Identify which cell holds the provided text, then report its [x, y] central coordinate. 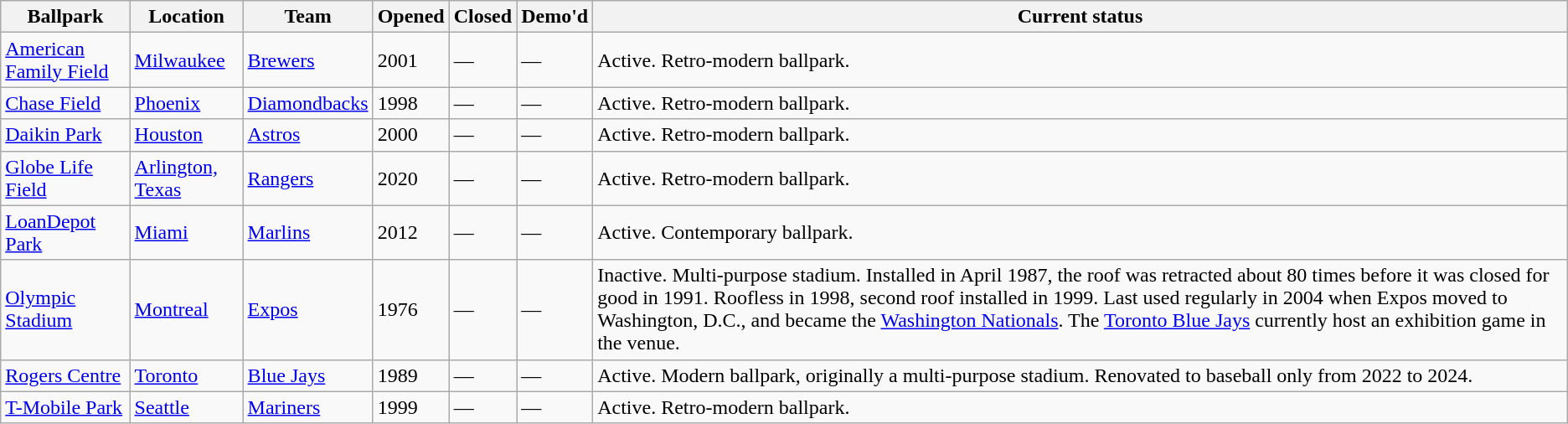
Chase Field [65, 103]
Team [308, 17]
Seattle [186, 407]
Astros [308, 135]
LoanDepot Park [65, 233]
1999 [410, 407]
1989 [410, 375]
Arlington, Texas [186, 178]
Ballpark [65, 17]
Demo'd [554, 17]
Globe Life Field [65, 178]
Milwaukee [186, 60]
Marlins [308, 233]
Active. Contemporary ballpark. [1081, 233]
Houston [186, 135]
T-Mobile Park [65, 407]
1998 [410, 103]
Daikin Park [65, 135]
Brewers [308, 60]
1976 [410, 310]
Location [186, 17]
2001 [410, 60]
2000 [410, 135]
Closed [482, 17]
Opened [410, 17]
Blue Jays [308, 375]
Olympic Stadium [65, 310]
2020 [410, 178]
Expos [308, 310]
Montreal [186, 310]
Miami [186, 233]
Phoenix [186, 103]
Active. Modern ballpark, originally a multi-purpose stadium. Renovated to baseball only from 2022 to 2024. [1081, 375]
American Family Field [65, 60]
2012 [410, 233]
Mariners [308, 407]
Current status [1081, 17]
Diamondbacks [308, 103]
Rogers Centre [65, 375]
Toronto [186, 375]
Rangers [308, 178]
